Extract the [X, Y] coordinate from the center of the cell holding the provided text.  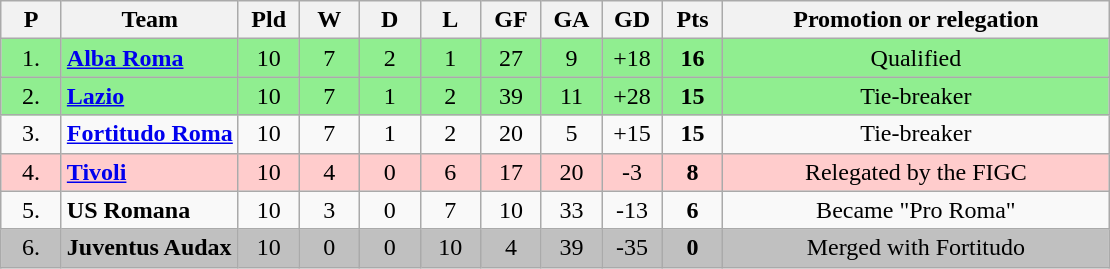
L [450, 20]
27 [512, 58]
Lazio [150, 96]
17 [512, 172]
-3 [632, 172]
P [32, 20]
6. [32, 248]
Relegated by the FIGC [916, 172]
Team [150, 20]
US Romana [150, 210]
Became "Pro Roma" [916, 210]
Tivoli [150, 172]
GD [632, 20]
Merged with Fortitudo [916, 248]
4. [32, 172]
8 [692, 172]
5. [32, 210]
5 [572, 134]
+15 [632, 134]
D [390, 20]
+28 [632, 96]
-35 [632, 248]
3 [330, 210]
33 [572, 210]
1. [32, 58]
11 [572, 96]
GF [512, 20]
+18 [632, 58]
Fortitudo Roma [150, 134]
3. [32, 134]
-13 [632, 210]
Pts [692, 20]
16 [692, 58]
2. [32, 96]
Alba Roma [150, 58]
Qualified [916, 58]
9 [572, 58]
Juventus Audax [150, 248]
W [330, 20]
GA [572, 20]
Promotion or relegation [916, 20]
Pld [268, 20]
